Pinpoint the cell where the given text exists, returning its [x, y] midpoint coordinate. 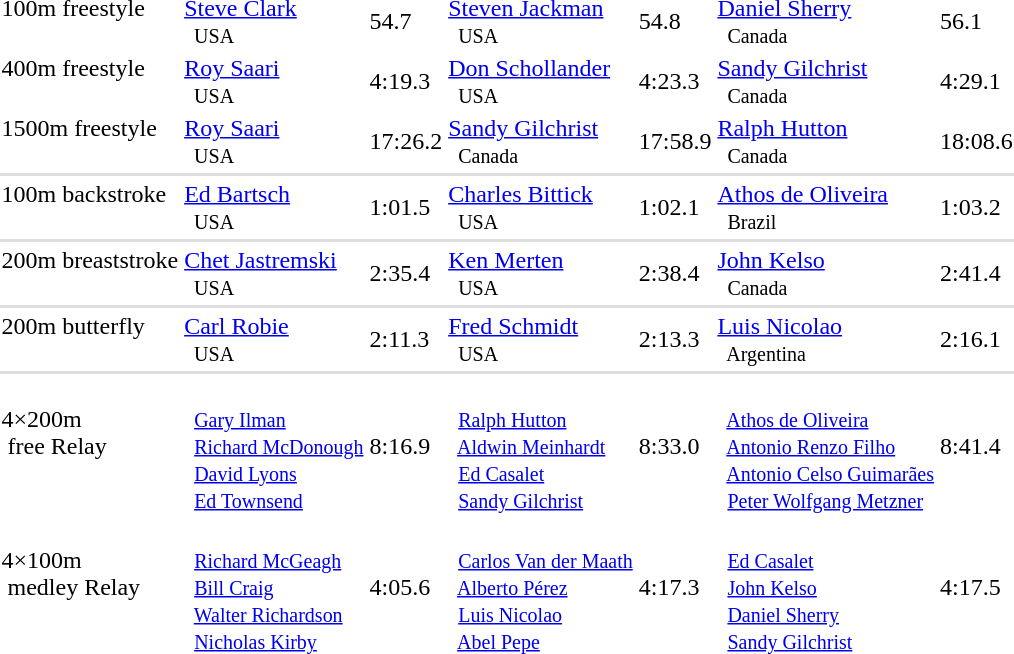
Don Schollander USA [541, 82]
Fred Schmidt USA [541, 340]
4:19.3 [406, 82]
Ed Bartsch USA [274, 208]
17:58.9 [675, 142]
Charles Bittick USA [541, 208]
2:35.4 [406, 274]
2:11.3 [406, 340]
400m freestyle [90, 82]
8:33.0 [675, 446]
2:41.4 [976, 274]
1:01.5 [406, 208]
18:08.6 [976, 142]
John Kelso Canada [826, 274]
2:38.4 [675, 274]
4×200m free Relay [90, 446]
1:03.2 [976, 208]
Chet Jastremski USA [274, 274]
Athos de Oliveira Antonio Renzo Filho Antonio Celso Guimarães Peter Wolfgang Metzner [826, 446]
17:26.2 [406, 142]
200m breaststroke [90, 274]
1500m freestyle [90, 142]
Athos de Oliveira Brazil [826, 208]
1:02.1 [675, 208]
4:29.1 [976, 82]
8:16.9 [406, 446]
Luis Nicolao Argentina [826, 340]
Ralph Hutton Canada [826, 142]
4:23.3 [675, 82]
8:41.4 [976, 446]
200m butterfly [90, 340]
Gary Ilman Richard McDonough David Lyons Ed Townsend [274, 446]
Ralph Hutton Aldwin Meinhardt Ed Casalet Sandy Gilchrist [541, 446]
Carl Robie USA [274, 340]
2:13.3 [675, 340]
Ken Merten USA [541, 274]
100m backstroke [90, 208]
2:16.1 [976, 340]
